Capture the cell that displays the provided text and extract its (x, y) central coordinate. 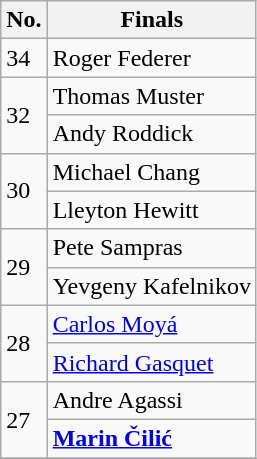
Marin Čilić (152, 438)
Yevgeny Kafelnikov (152, 286)
No. (24, 20)
29 (24, 267)
Pete Sampras (152, 248)
Andre Agassi (152, 400)
Finals (152, 20)
Thomas Muster (152, 96)
Lleyton Hewitt (152, 210)
30 (24, 191)
27 (24, 419)
Andy Roddick (152, 134)
Michael Chang (152, 172)
32 (24, 115)
Roger Federer (152, 58)
Richard Gasquet (152, 362)
Carlos Moyá (152, 324)
34 (24, 58)
28 (24, 343)
